Find where the given text appears and provide that cell's center as (X, Y) coordinate. 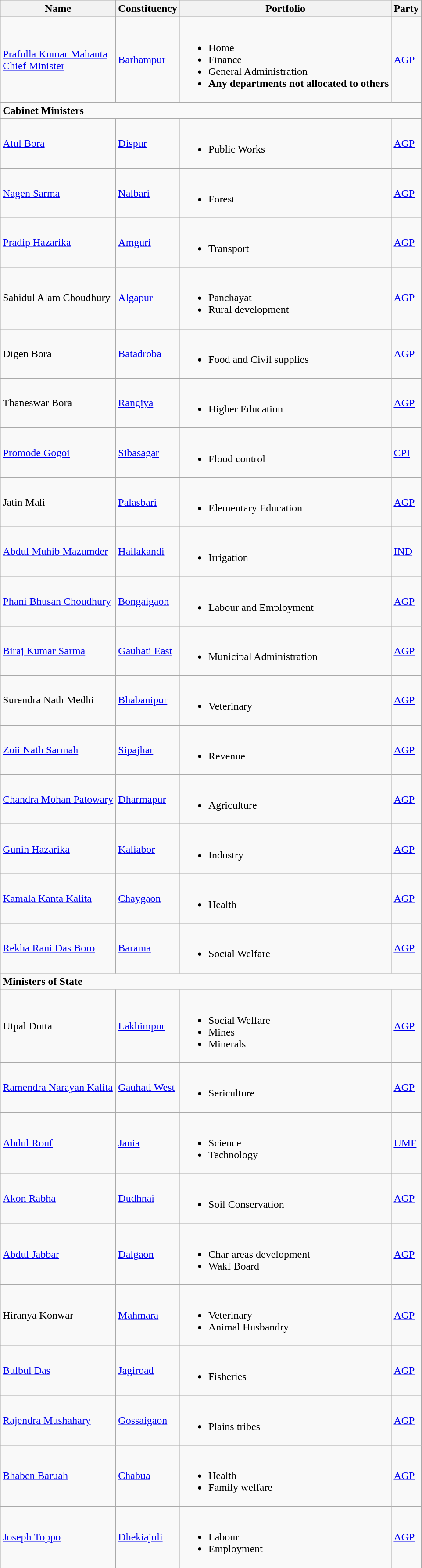
Cabinet Ministers (211, 110)
Gossaigaon (148, 1420)
Pradip Hazarika (58, 243)
Sahidul Alam Choudhury (58, 298)
Dharmapur (148, 799)
ScienceTechnology (286, 1143)
Kamala Kanta Kalita (58, 898)
Public Works (286, 144)
Rekha Rani Das Boro (58, 948)
Fisheries (286, 1371)
Abdul Rouf (58, 1143)
Sipajhar (148, 750)
Constituency (148, 9)
Industry (286, 849)
Amguri (148, 243)
Akon Rabha (58, 1198)
Phani Bhusan Choudhury (58, 601)
Barama (148, 948)
Char areas developmentWakf Board (286, 1254)
Gauhati West (148, 1088)
Lakhimpur (148, 1026)
HomeFinanceGeneral AdministrationAny departments not allocated to others (286, 60)
Promode Gogoi (58, 452)
Agriculture (286, 799)
Irrigation (286, 551)
PanchayatRural development (286, 298)
Mahmara (148, 1315)
Prafulla Kumar MahantaChief Minister (58, 60)
Gauhati East (148, 651)
IND (406, 551)
Rangiya (148, 403)
Thaneswar Bora (58, 403)
Portfolio (286, 9)
Joseph Toppo (58, 1537)
LabourEmployment (286, 1537)
CPI (406, 452)
Higher Education (286, 403)
Food and Civil supplies (286, 353)
Barhampur (148, 60)
Nagen Sarma (58, 193)
Dhekiajuli (148, 1537)
Dudhnai (148, 1198)
Jatin Mali (58, 502)
Atul Bora (58, 144)
Dalgaon (148, 1254)
Hailakandi (148, 551)
Party (406, 9)
Social Welfare (286, 948)
Algapur (148, 298)
Bongaigaon (148, 601)
VeterinaryAnimal Husbandry (286, 1315)
Batadroba (148, 353)
Surendra Nath Medhi (58, 700)
Transport (286, 243)
Digen Bora (58, 353)
Social WelfareMinesMinerals (286, 1026)
Rajendra Mushahary (58, 1420)
Sibasagar (148, 452)
Dispur (148, 144)
Palasbari (148, 502)
Jania (148, 1143)
Chabua (148, 1476)
Nalbari (148, 193)
Flood control (286, 452)
Veterinary (286, 700)
Sericulture (286, 1088)
Plains tribes (286, 1420)
Jagiroad (148, 1371)
Revenue (286, 750)
Forest (286, 193)
Abdul Muhib Mazumder (58, 551)
Health (286, 898)
Ramendra Narayan Kalita (58, 1088)
Soil Conservation (286, 1198)
Hiranya Konwar (58, 1315)
Abdul Jabbar (58, 1254)
Biraj Kumar Sarma (58, 651)
Bhaben Baruah (58, 1476)
Ministers of State (211, 981)
Utpal Dutta (58, 1026)
Bulbul Das (58, 1371)
Zoii Nath Sarmah (58, 750)
Chandra Mohan Patowary (58, 799)
Kaliabor (148, 849)
Name (58, 9)
UMF (406, 1143)
Municipal Administration (286, 651)
Gunin Hazarika (58, 849)
Labour and Employment (286, 601)
Elementary Education (286, 502)
HealthFamily welfare (286, 1476)
Chaygaon (148, 898)
Bhabanipur (148, 700)
